For the text-containing cell, return its midpoint in (x, y) coordinate format. 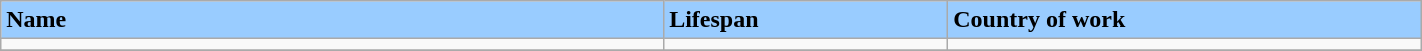
Name (332, 20)
Country of work (1185, 20)
Lifespan (806, 20)
